Locate the cell with the specified text and output its (x, y) center coordinate. 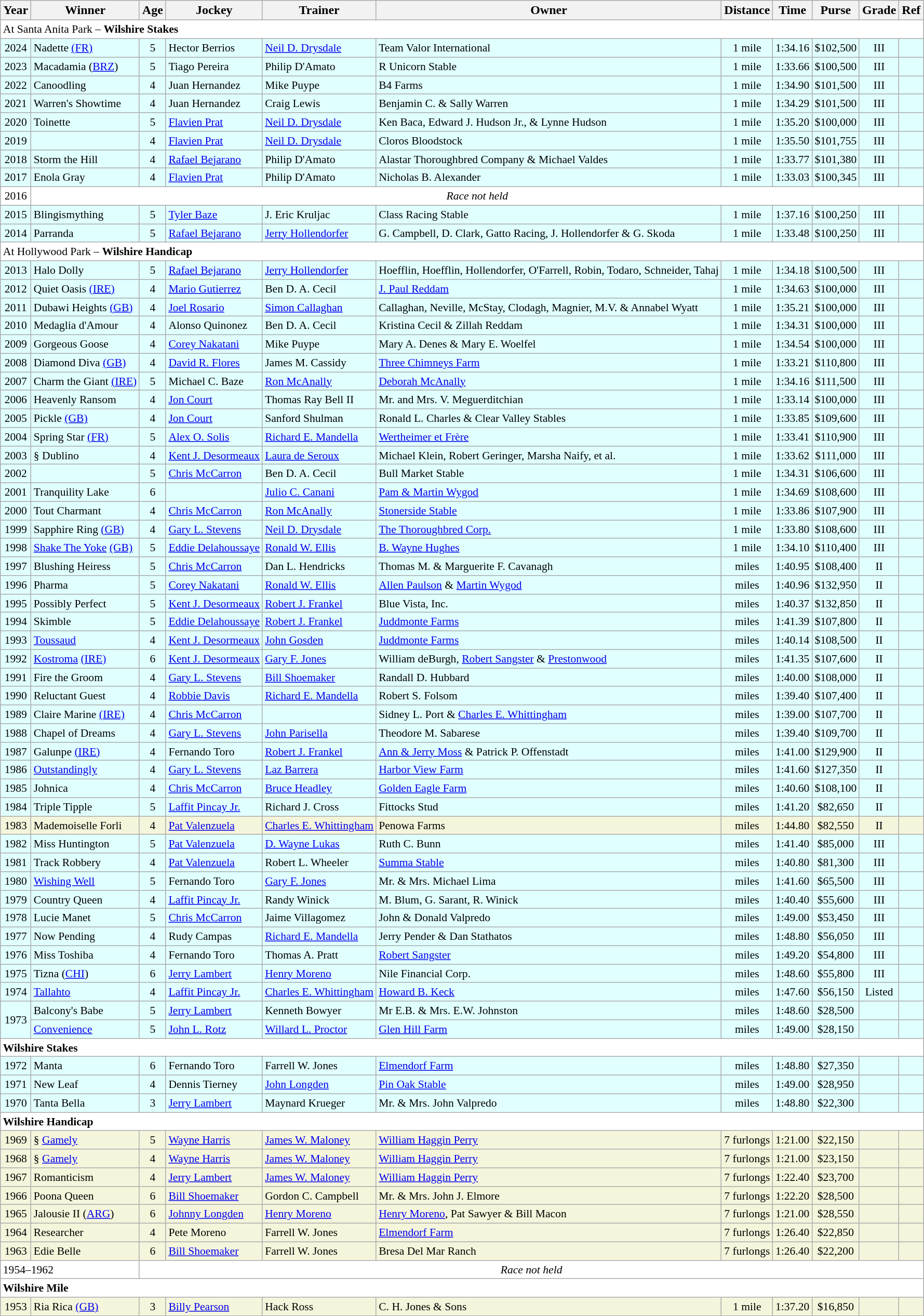
$127,350 (835, 770)
1:37.16 (793, 215)
Parranda (85, 233)
Possibly Perfect (85, 603)
1:33.85 (793, 418)
1:40.80 (793, 862)
Deborah McAnally (548, 381)
James M. Cassidy (319, 363)
Miss Toshiba (85, 955)
$107,700 (835, 714)
$28,950 (835, 1084)
Balcony's Babe (85, 1011)
1963 (16, 1251)
$22,200 (835, 1251)
1978 (16, 918)
$111,000 (835, 455)
1979 (16, 899)
Mr. and Mrs. V. Meguerditchian (548, 400)
1:33.41 (793, 437)
Quiet Oasis (IRE) (85, 289)
Ria Rica (GB) (85, 1307)
$28,550 (835, 1214)
Jerry Pender & Dan Stathatos (548, 936)
1:41.40 (793, 844)
Glen Hill Farm (548, 1029)
1953 (16, 1307)
1988 (16, 733)
Blingismything (85, 215)
1995 (16, 603)
Johnica (85, 788)
Purse (835, 10)
Skimble (85, 622)
1964 (16, 1232)
Sanford Shulman (319, 418)
Year (16, 10)
$53,450 (835, 918)
Mr. & Mrs. John Valpredo (548, 1103)
Claire Marine (IRE) (85, 714)
Tallahto (85, 992)
$82,650 (835, 807)
Johnny Longden (214, 1214)
William deBurgh, Robert Sangster & Prestonwood (548, 659)
Willard L. Proctor (319, 1029)
John & Donald Valpredo (548, 918)
1992 (16, 659)
Ronald L. Charles & Clear Valley Stables (548, 418)
Alastar Thoroughbred Company & Michael Valdes (548, 159)
Warren's Showtime (85, 103)
Country Queen (85, 899)
2009 (16, 344)
1:34.29 (793, 103)
Robert Sangster (548, 955)
Robert L. Wheeler (319, 862)
$107,600 (835, 659)
Stonerside Stable (548, 511)
Callaghan, Neville, McStay, Clodagh, Magnier, M.V. & Annabel Wyatt (548, 307)
2014 (16, 233)
Laz Barrera (319, 770)
Halo Dolly (85, 270)
2012 (16, 289)
1996 (16, 585)
1972 (16, 1066)
1998 (16, 548)
2001 (16, 492)
Thomas A. Pratt (319, 955)
1:41.39 (793, 622)
Medaglia d'Amour (85, 326)
$107,800 (835, 622)
Time (793, 10)
Canoodling (85, 85)
Ann & Jerry Moss & Patrick P. Offenstadt (548, 751)
Diamond Diva (GB) (85, 363)
Heavenly Ransom (85, 400)
Now Pending (85, 936)
Three Chimneys Farm (548, 363)
1984 (16, 807)
1989 (16, 714)
Penowa Farms (548, 826)
1:33.80 (793, 529)
Howard B. Keck (548, 992)
$108,400 (835, 566)
Benjamin C. & Sally Warren (548, 103)
Winner (85, 10)
1:33.14 (793, 400)
1:35.21 (793, 307)
G. Campbell, D. Clark, Gatto Racing, J. Hollendorfer & G. Skoda (548, 233)
Pickle (GB) (85, 418)
Summa Stable (548, 862)
New Leaf (85, 1084)
Macadamia (BRZ) (85, 67)
Tout Charmant (85, 511)
Hoefflin, Hoefflin, Hollendorfer, O'Farrell, Robin, Todaro, Schneider, Tahaj (548, 270)
Pete Moreno (214, 1232)
1976 (16, 955)
1990 (16, 696)
1:49.20 (793, 955)
$108,500 (835, 640)
2008 (16, 363)
Mr. & Mrs. Michael Lima (548, 881)
1:40.00 (793, 677)
$55,600 (835, 899)
1:34.90 (793, 85)
$54,800 (835, 955)
$16,850 (835, 1307)
$111,500 (835, 381)
B. Wayne Hughes (548, 548)
$81,300 (835, 862)
2017 (16, 178)
1980 (16, 881)
The Thoroughbred Corp. (548, 529)
1971 (16, 1084)
1:33.86 (793, 511)
1985 (16, 788)
2006 (16, 400)
Poona Queen (85, 1195)
Robbie Davis (214, 696)
Michael C. Baze (214, 381)
2007 (16, 381)
1986 (16, 770)
1:33.03 (793, 178)
1:35.20 (793, 122)
Kristina Cecil & Zillah Reddam (548, 326)
1:34.10 (793, 548)
Age (153, 10)
$109,700 (835, 733)
$107,900 (835, 511)
$132,850 (835, 603)
Jockey (214, 10)
$110,900 (835, 437)
Alonso Quinonez (214, 326)
Outstandingly (85, 770)
Galunpe (IRE) (85, 751)
2019 (16, 141)
Billy Pearson (214, 1307)
1:22.20 (793, 1195)
2021 (16, 103)
John Longden (319, 1084)
2010 (16, 326)
Pharma (85, 585)
Wishing Well (85, 881)
1974 (16, 992)
1954–1962 (70, 1270)
1991 (16, 677)
Gordon C. Campbell (319, 1195)
Tranquility Lake (85, 492)
1968 (16, 1159)
$23,150 (835, 1159)
Track Robbery (85, 862)
Tanta Bella (85, 1103)
2004 (16, 437)
M. Blum, G. Sarant, R. Winick (548, 899)
1:40.60 (793, 788)
$56,050 (835, 936)
2005 (16, 418)
Lucie Manet (85, 918)
Randall D. Hubbard (548, 677)
Jalousie II (ARG) (85, 1214)
At Hollywood Park – Wilshire Handicap (462, 251)
Toinette (85, 122)
1969 (16, 1140)
Michael Klein, Robert Geringer, Marsha Naify, et al. (548, 455)
1:34.54 (793, 344)
Convenience (85, 1029)
$23,700 (835, 1177)
2000 (16, 511)
Craig Lewis (319, 103)
Toussaud (85, 640)
David R. Flores (214, 363)
Thomas Ray Bell II (319, 400)
Dan L. Hendricks (319, 566)
John L. Rotz (214, 1029)
1993 (16, 640)
Shake The Yoke (GB) (85, 548)
Tyler Baze (214, 215)
Kenneth Bowyer (319, 1011)
Blue Vista, Inc. (548, 603)
1:40.14 (793, 640)
Dennis Tierney (214, 1084)
2020 (16, 122)
2023 (16, 67)
Dubawi Heights (GB) (85, 307)
Tizna (CHI) (85, 974)
Ruth C. Bunn (548, 844)
1:33.21 (793, 363)
2024 (16, 48)
Wilshire Stakes (462, 1047)
$109,600 (835, 418)
$101,755 (835, 141)
Mr. & Mrs. John J. Elmore (548, 1195)
$100,345 (835, 178)
Wilshire Handicap (462, 1122)
Mr E.B. & Mrs. E.W. Johnston (548, 1011)
Henry Moreno, Pat Sawyer & Bill Macon (548, 1214)
Randy Winick (319, 899)
2015 (16, 215)
D. Wayne Lukas (319, 844)
Sapphire Ring (GB) (85, 529)
Kostroma (IRE) (85, 659)
1:34.63 (793, 289)
1965 (16, 1214)
Grade (879, 10)
$110,400 (835, 548)
R Unicorn Stable (548, 67)
$55,800 (835, 974)
At Santa Anita Park – Wilshire Stakes (462, 30)
Golden Eagle Farm (548, 788)
Hack Ross (319, 1307)
Joel Rosario (214, 307)
$28,150 (835, 1029)
Laura de Seroux (319, 455)
2013 (16, 270)
$82,550 (835, 826)
Richard J. Cross (319, 807)
$108,100 (835, 788)
Simon Callaghan (319, 307)
2003 (16, 455)
B4 Farms (548, 85)
Allen Paulson & Martin Wygod (548, 585)
Wertheimer et Frère (548, 437)
John Parisella (319, 733)
Nadette (FR) (85, 48)
1:41.35 (793, 659)
2016 (16, 196)
Theodore M. Sabarese (548, 733)
1975 (16, 974)
Cloros Bloodstock (548, 141)
Reluctant Guest (85, 696)
1:34.69 (793, 492)
$129,900 (835, 751)
$56,150 (835, 992)
$110,800 (835, 363)
1999 (16, 529)
1:37.20 (793, 1307)
Mary A. Denes & Mary E. Woelfel (548, 344)
1:33.48 (793, 233)
1:41.20 (793, 807)
1973 (16, 1019)
Romanticism (85, 1177)
Pin Oak Stable (548, 1084)
Storm the Hill (85, 159)
2022 (16, 85)
Triple Tipple (85, 807)
Tiago Pereira (214, 67)
Harbor View Farm (548, 770)
1970 (16, 1103)
1994 (16, 622)
Rudy Campas (214, 936)
Bruce Headley (319, 788)
Robert S. Folsom (548, 696)
Mademoiselle Forli (85, 826)
Nile Financial Corp. (548, 974)
1981 (16, 862)
Sidney L. Port & Charles E. Whittingham (548, 714)
Chapel of Dreams (85, 733)
1:41.00 (793, 751)
1:40.40 (793, 899)
Fittocks Stud (548, 807)
2018 (16, 159)
1997 (16, 566)
Blushing Heiress (85, 566)
Mario Gutierrez (214, 289)
Pam & Martin Wygod (548, 492)
1966 (16, 1195)
Researcher (85, 1232)
Ref (911, 10)
$27,350 (835, 1066)
Team Valor International (548, 48)
$22,850 (835, 1232)
$106,600 (835, 474)
Miss Huntington (85, 844)
1967 (16, 1177)
1983 (16, 826)
Jaime Villagomez (319, 918)
$85,000 (835, 844)
Bull Market Stable (548, 474)
1:44.80 (793, 826)
C. H. Jones & Sons (548, 1307)
$22,150 (835, 1140)
1:40.96 (793, 585)
1982 (16, 844)
Ken Baca, Edward J. Hudson Jr., & Lynne Hudson (548, 122)
1:47.60 (793, 992)
$101,380 (835, 159)
Thomas M. & Marguerite F. Cavanagh (548, 566)
Listed (879, 992)
Bresa Del Mar Ranch (548, 1251)
Fire the Groom (85, 677)
$65,500 (835, 881)
2011 (16, 307)
1:33.77 (793, 159)
1:40.37 (793, 603)
1:39.00 (793, 714)
$107,400 (835, 696)
J. Paul Reddam (548, 289)
Enola Gray (85, 178)
Alex O. Solis (214, 437)
1:34.18 (793, 270)
Charm the Giant (IRE) (85, 381)
$132,950 (835, 585)
1:35.50 (793, 141)
$108,000 (835, 677)
Maynard Krueger (319, 1103)
Owner (548, 10)
Distance (747, 10)
Trainer (319, 10)
Manta (85, 1066)
Nicholas B. Alexander (548, 178)
Edie Belle (85, 1251)
Class Racing Stable (548, 215)
Wilshire Mile (462, 1288)
1977 (16, 936)
2002 (16, 474)
§ Dublino (85, 455)
Julio C. Canani (319, 492)
Hector Berrios (214, 48)
1:22.40 (793, 1177)
John Gosden (319, 640)
Spring Star (FR) (85, 437)
Gorgeous Goose (85, 344)
$22,300 (835, 1103)
1987 (16, 751)
1:33.66 (793, 67)
1:40.95 (793, 566)
$102,500 (835, 48)
1:33.62 (793, 455)
J. Eric Kruljac (319, 215)
